Return (X, Y) of the center of cell containing provided text 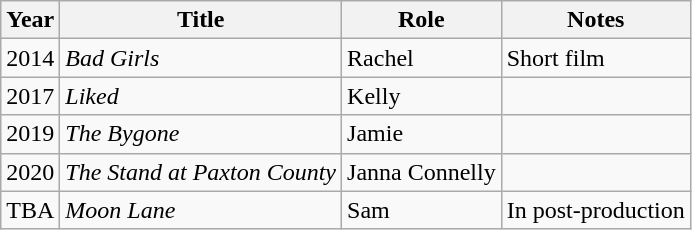
Title (201, 20)
TBA (30, 210)
Notes (596, 20)
Bad Girls (201, 58)
2019 (30, 134)
2020 (30, 172)
2014 (30, 58)
Rachel (422, 58)
The Stand at Paxton County (201, 172)
Janna Connelly (422, 172)
The Bygone (201, 134)
2017 (30, 96)
Moon Lane (201, 210)
Kelly (422, 96)
Sam (422, 210)
Year (30, 20)
Jamie (422, 134)
In post-production (596, 210)
Short film (596, 58)
Liked (201, 96)
Role (422, 20)
